Provide the (x, y) coordinate of the cell's center where the given text is located.  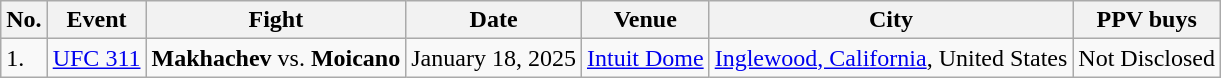
Venue (645, 20)
UFC 311 (96, 58)
Fight (276, 20)
No. (24, 20)
City (891, 20)
Inglewood, California, United States (891, 58)
PPV buys (1147, 20)
Not Disclosed (1147, 58)
Date (494, 20)
1. (24, 58)
Makhachev vs. Moicano (276, 58)
January 18, 2025 (494, 58)
Intuit Dome (645, 58)
Event (96, 20)
